Search for the cell housing the specified text and yield its [x, y] center coordinate. 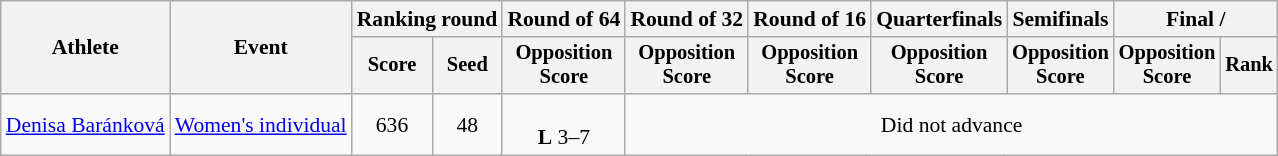
Rank [1249, 66]
Athlete [86, 48]
Did not advance [952, 124]
Seed [467, 66]
Round of 16 [810, 19]
Round of 32 [686, 19]
Final / [1196, 19]
48 [467, 124]
Quarterfinals [939, 19]
Women's individual [261, 124]
Semifinals [1060, 19]
Round of 64 [564, 19]
Event [261, 48]
Denisa Baránková [86, 124]
Score [392, 66]
Ranking round [428, 19]
636 [392, 124]
L 3–7 [564, 124]
